Detect which cell encompasses the target text, then output its [x, y] center coordinate. 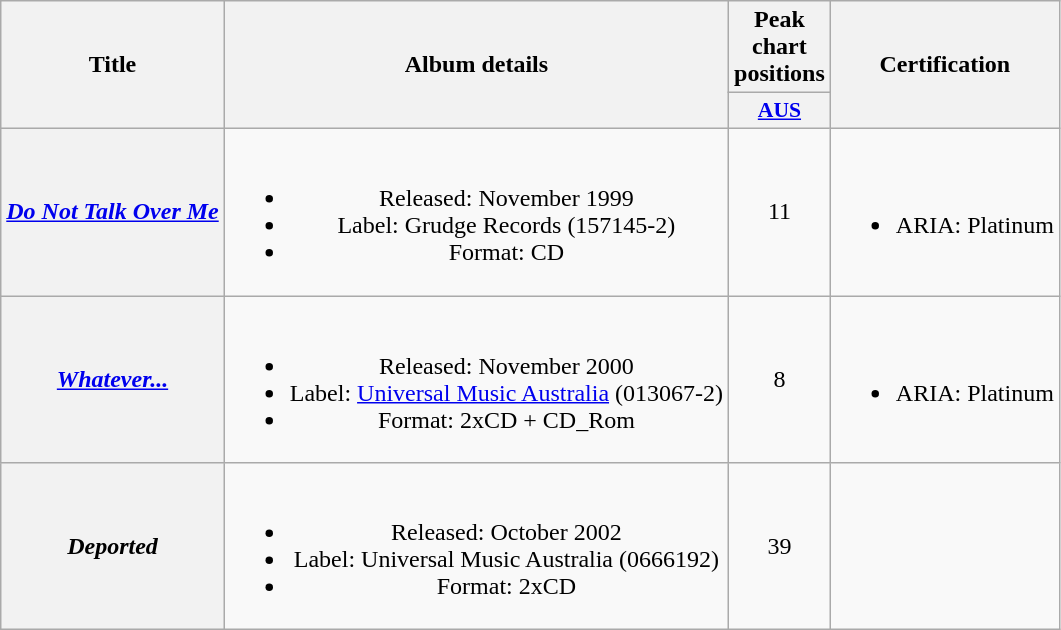
Released: November 1999Label: Grudge Records (157145-2)Format: CD [476, 212]
Certification [944, 65]
Album details [476, 65]
39 [780, 546]
Do Not Talk Over Me [113, 212]
AUS [780, 111]
Whatever... [113, 380]
Released: October 2002Label: Universal Music Australia (0666192)Format: 2xCD [476, 546]
8 [780, 380]
Title [113, 65]
Deported [113, 546]
11 [780, 212]
Released: November 2000Label: Universal Music Australia (013067-2)Format: 2xCD + CD_Rom [476, 380]
Peak chart positions [780, 47]
